Pinpoint the cell where the given text exists, returning its [X, Y] midpoint coordinate. 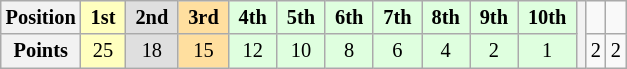
Position [41, 17]
18 [152, 51]
5th [301, 17]
4 [446, 51]
3rd [203, 17]
15 [203, 51]
6th [349, 17]
2nd [152, 17]
1st [104, 17]
4th [253, 17]
1 [547, 51]
Points [41, 51]
10 [301, 51]
10th [547, 17]
8th [446, 17]
9th [494, 17]
6 [397, 51]
7th [397, 17]
12 [253, 51]
25 [104, 51]
8 [349, 51]
